For the text-containing cell, return its midpoint in (X, Y) coordinate format. 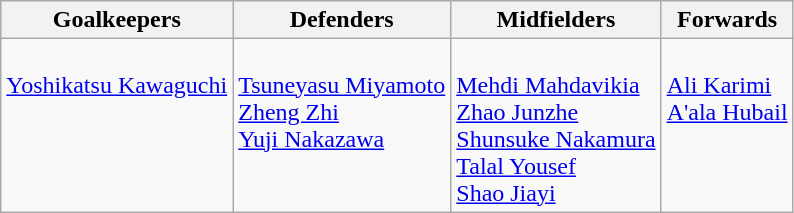
Mehdi Mahdavikia Zhao Junzhe Shunsuke Nakamura Talal Yousef Shao Jiayi (556, 126)
Tsuneyasu Miyamoto Zheng Zhi Yuji Nakazawa (342, 126)
Goalkeepers (117, 20)
Yoshikatsu Kawaguchi (117, 126)
Forwards (727, 20)
Ali Karimi A'ala Hubail (727, 126)
Midfielders (556, 20)
Defenders (342, 20)
